Pinpoint the cell where the given text exists, returning its [X, Y] midpoint coordinate. 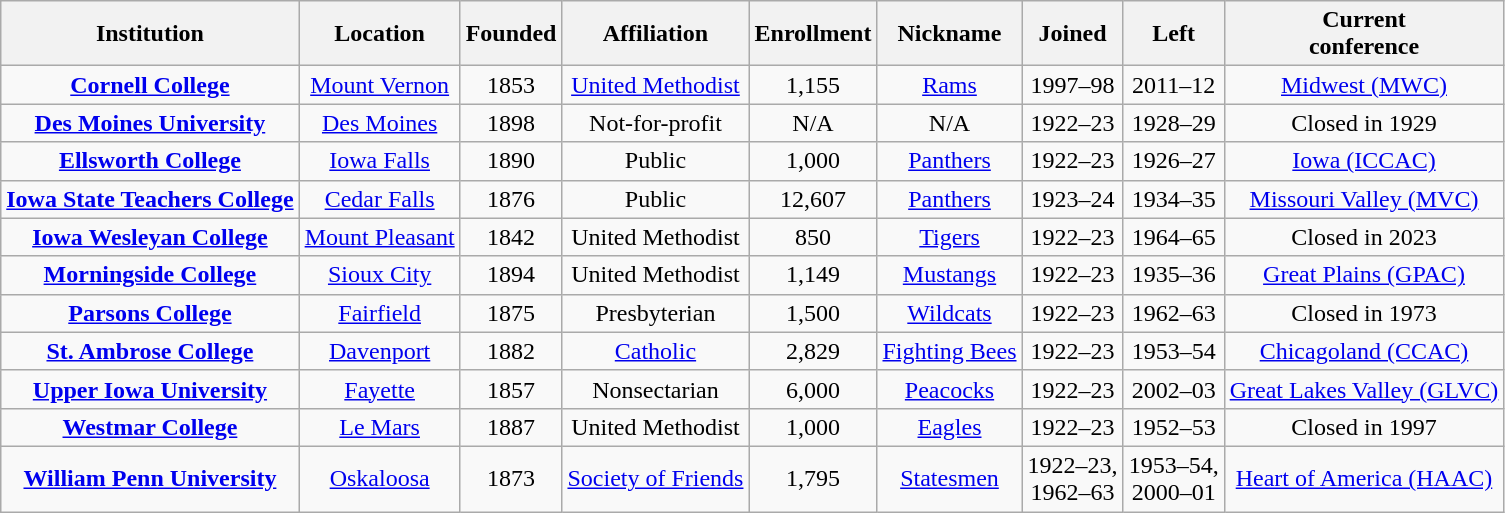
Institution [150, 34]
Eagles [950, 427]
1962–63 [1174, 313]
1882 [511, 351]
Closed in 1997 [1364, 427]
Fayette [380, 389]
Iowa Wesleyan College [150, 237]
2011–12 [1174, 85]
William Penn University [150, 478]
Iowa (ICCAC) [1364, 161]
1,149 [813, 275]
Fairfield [380, 313]
Davenport [380, 351]
1953–54 [1174, 351]
6,000 [813, 389]
Great Lakes Valley (GLVC) [1364, 389]
1887 [511, 427]
Nickname [950, 34]
1857 [511, 389]
Mount Vernon [380, 85]
Founded [511, 34]
Currentconference [1364, 34]
Left [1174, 34]
1,795 [813, 478]
Missouri Valley (MVC) [1364, 199]
Closed in 1929 [1364, 123]
1964–65 [1174, 237]
1,155 [813, 85]
1923–24 [1072, 199]
Joined [1072, 34]
2002–03 [1174, 389]
Peacocks [950, 389]
Not-for-profit [656, 123]
1894 [511, 275]
Upper Iowa University [150, 389]
Ellsworth College [150, 161]
Sioux City [380, 275]
Fighting Bees [950, 351]
1876 [511, 199]
1928–29 [1174, 123]
St. Ambrose College [150, 351]
Affiliation [656, 34]
Midwest (MWC) [1364, 85]
1898 [511, 123]
Heart of America (HAAC) [1364, 478]
2,829 [813, 351]
Oskaloosa [380, 478]
Closed in 2023 [1364, 237]
Cornell College [150, 85]
1926–27 [1174, 161]
1873 [511, 478]
Catholic [656, 351]
1842 [511, 237]
Iowa Falls [380, 161]
Rams [950, 85]
Chicagoland (CCAC) [1364, 351]
1922–23,1962–63 [1072, 478]
Mustangs [950, 275]
Presbyterian [656, 313]
Iowa State Teachers College [150, 199]
1,500 [813, 313]
1952–53 [1174, 427]
Morningside College [150, 275]
Le Mars [380, 427]
Mount Pleasant [380, 237]
Enrollment [813, 34]
1997–98 [1072, 85]
Westmar College [150, 427]
Tigers [950, 237]
1935–36 [1174, 275]
Location [380, 34]
1934–35 [1174, 199]
Des Moines [380, 123]
Society of Friends [656, 478]
Cedar Falls [380, 199]
Parsons College [150, 313]
Nonsectarian [656, 389]
Great Plains (GPAC) [1364, 275]
12,607 [813, 199]
1853 [511, 85]
1890 [511, 161]
Statesmen [950, 478]
850 [813, 237]
Closed in 1973 [1364, 313]
Des Moines University [150, 123]
Wildcats [950, 313]
1953–54,2000–01 [1174, 478]
1875 [511, 313]
